Determine the (X, Y) coordinate at the center of the cell enclosing the given text.  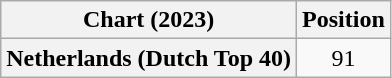
91 (344, 58)
Chart (2023) (149, 20)
Netherlands (Dutch Top 40) (149, 58)
Position (344, 20)
